Return the (X, Y) coordinate for the center point of the cell that contains the specified text.  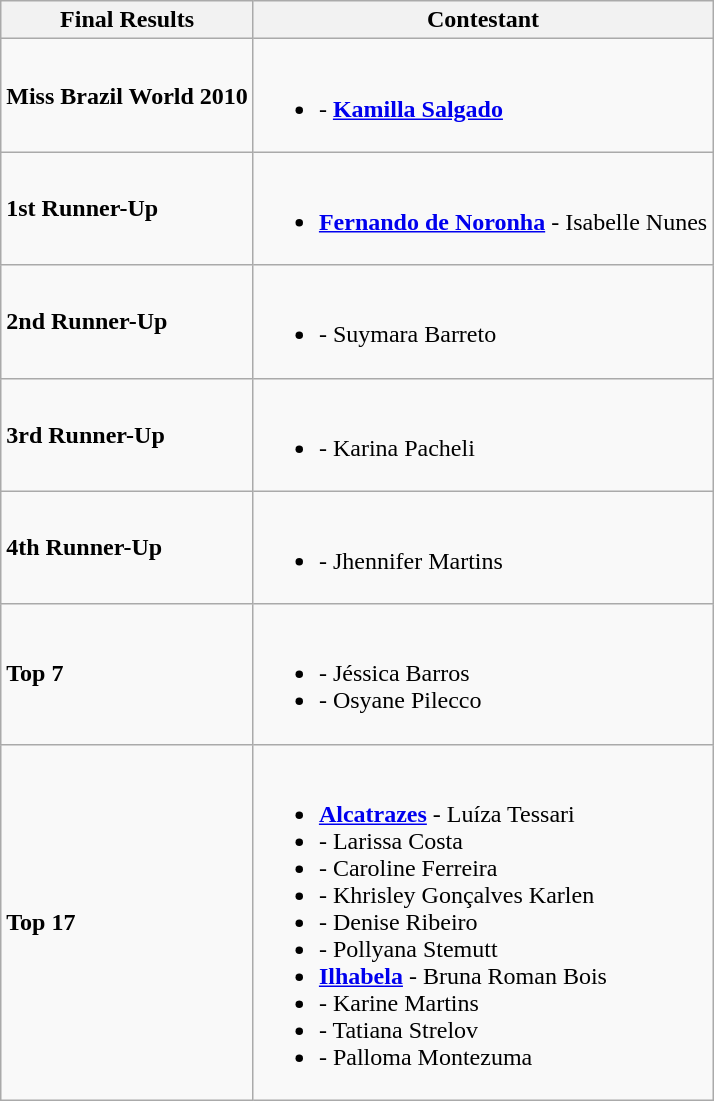
- Jéssica Barros - Osyane Pilecco (482, 674)
2nd Runner-Up (128, 322)
- Suymara Barreto (482, 322)
- Karina Pacheli (482, 434)
Top 17 (128, 922)
- Kamilla Salgado (482, 96)
Contestant (482, 20)
Final Results (128, 20)
3rd Runner-Up (128, 434)
4th Runner-Up (128, 548)
Top 7 (128, 674)
1st Runner-Up (128, 208)
Fernando de Noronha - Isabelle Nunes (482, 208)
- Jhennifer Martins (482, 548)
Miss Brazil World 2010 (128, 96)
